Determine the (x, y) coordinate at the center of the cell enclosing the given text.  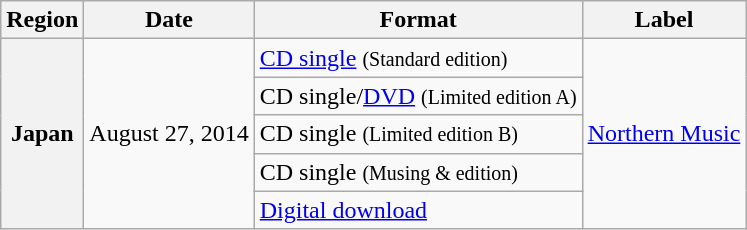
Label (664, 20)
Region (42, 20)
CD single (Musing & edition) (418, 172)
Northern Music (664, 134)
Format (418, 20)
Date (169, 20)
CD single (Limited edition B) (418, 134)
Japan (42, 134)
CD single (Standard edition) (418, 58)
CD single/DVD (Limited edition A) (418, 96)
Digital download (418, 210)
August 27, 2014 (169, 134)
